For the text-containing cell, return its midpoint in [x, y] coordinate format. 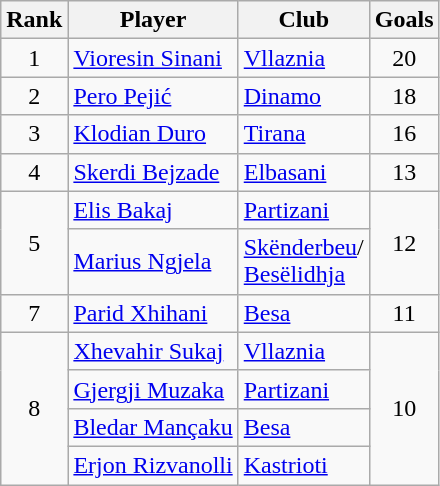
Vioresin Sinani [153, 58]
Skerdi Bejzade [153, 172]
7 [34, 313]
Kastrioti [304, 465]
13 [404, 172]
Gjergji Muzaka [153, 389]
Klodian Duro [153, 134]
Xhevahir Sukaj [153, 351]
3 [34, 134]
Tirana [304, 134]
Rank [34, 20]
Marius Ngjela [153, 262]
4 [34, 172]
Club [304, 20]
Player [153, 20]
Erjon Rizvanolli [153, 465]
16 [404, 134]
Goals [404, 20]
5 [34, 242]
Bledar Mançaku [153, 427]
Parid Xhihani [153, 313]
Dinamo [304, 96]
1 [34, 58]
10 [404, 408]
2 [34, 96]
20 [404, 58]
Skënderbeu/Besëlidhja [304, 262]
Elbasani [304, 172]
12 [404, 242]
Elis Bakaj [153, 210]
8 [34, 408]
11 [404, 313]
Pero Pejić [153, 96]
18 [404, 96]
